Extract the [X, Y] coordinate from the center of the cell holding the provided text.  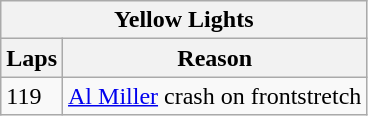
Reason [215, 58]
Yellow Lights [184, 20]
119 [32, 96]
Laps [32, 58]
Al Miller crash on frontstretch [215, 96]
